From the cell containing the given text, extract its center point as (X, Y) coordinate. 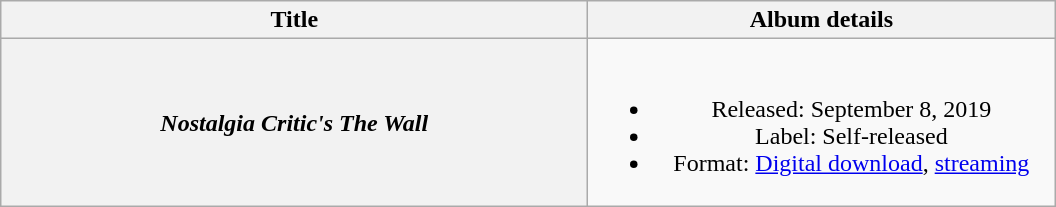
Nostalgia Critic's The Wall (294, 122)
Title (294, 20)
Album details (822, 20)
Released: September 8, 2019Label: Self-releasedFormat: Digital download, streaming (822, 122)
